Return the (x, y) coordinate for the center point of the cell that contains the specified text.  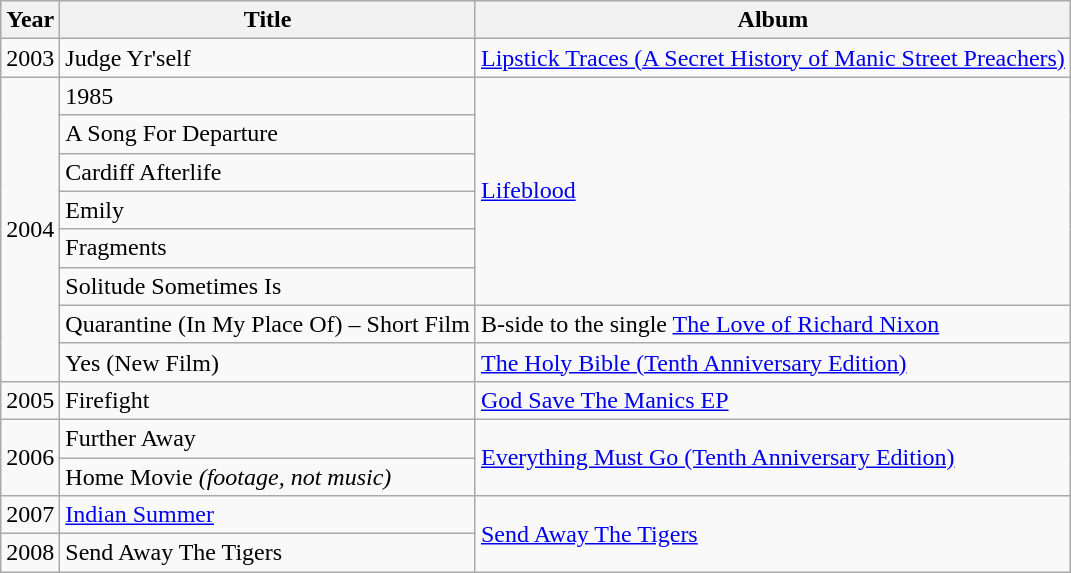
Emily (268, 210)
2003 (30, 58)
2004 (30, 229)
Further Away (268, 438)
Year (30, 20)
Album (772, 20)
Firefight (268, 400)
Title (268, 20)
Fragments (268, 248)
A Song For Departure (268, 134)
Lifeblood (772, 191)
Yes (New Film) (268, 362)
2007 (30, 515)
Lipstick Traces (A Secret History of Manic Street Preachers) (772, 58)
The Holy Bible (Tenth Anniversary Edition) (772, 362)
God Save The Manics EP (772, 400)
Home Movie (footage, not music) (268, 477)
Cardiff Afterlife (268, 172)
Quarantine (In My Place Of) – Short Film (268, 324)
Judge Yr'self (268, 58)
2006 (30, 457)
2005 (30, 400)
Everything Must Go (Tenth Anniversary Edition) (772, 457)
1985 (268, 96)
Solitude Sometimes Is (268, 286)
2008 (30, 553)
B-side to the single The Love of Richard Nixon (772, 324)
Indian Summer (268, 515)
